Return (X, Y) of the center of cell containing provided text 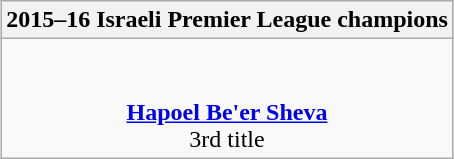
2015–16 Israeli Premier League champions (228, 20)
Hapoel Be'er Sheva3rd title (228, 98)
